Capture the cell that displays the provided text and extract its [X, Y] central coordinate. 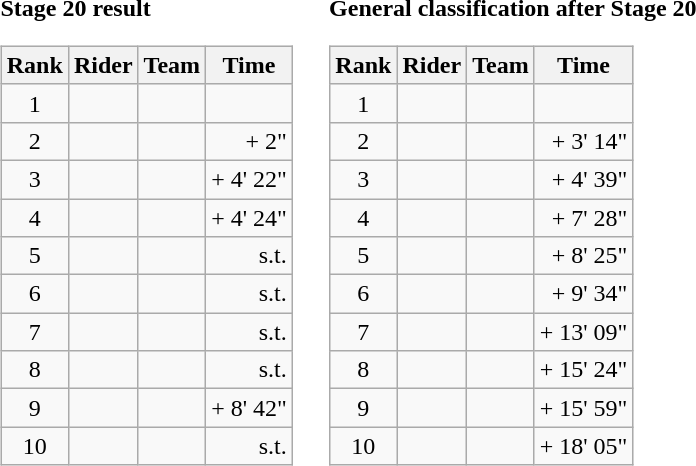
+ 9' 34" [584, 294]
+ 8' 42" [250, 408]
+ 13' 09" [584, 332]
+ 4' 22" [250, 179]
+ 15' 59" [584, 408]
+ 2" [250, 141]
+ 18' 05" [584, 446]
+ 7' 28" [584, 217]
+ 15' 24" [584, 370]
+ 3' 14" [584, 141]
+ 4' 39" [584, 179]
+ 4' 24" [250, 217]
+ 8' 25" [584, 256]
